Scan for the cell matching the given text and deliver its [X, Y] coordinate at center. 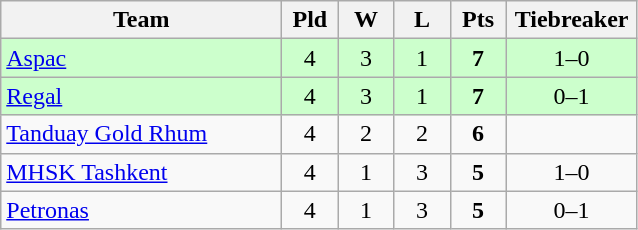
Petronas [142, 210]
W [366, 20]
Tanduay Gold Rhum [142, 134]
Tiebreaker [572, 20]
6 [478, 134]
MHSK Tashkent [142, 172]
Pld [310, 20]
L [422, 20]
Regal [142, 96]
Aspac [142, 58]
Team [142, 20]
Pts [478, 20]
